Determine the [x, y] coordinate at the center of the cell enclosing the given text.  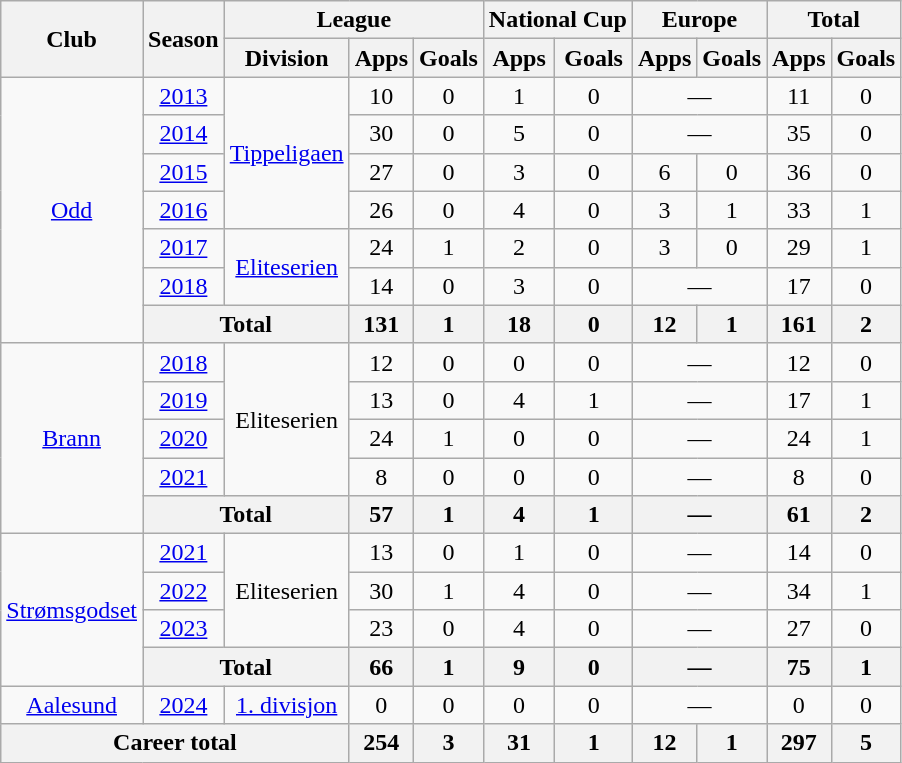
297 [799, 743]
33 [799, 210]
2014 [183, 134]
2022 [183, 591]
2019 [183, 400]
2013 [183, 96]
Career total [175, 743]
Division [286, 58]
254 [381, 743]
2015 [183, 172]
Season [183, 39]
18 [519, 324]
Tippeligaen [286, 153]
11 [799, 96]
36 [799, 172]
31 [519, 743]
2024 [183, 705]
9 [519, 667]
League [354, 20]
61 [799, 515]
23 [381, 629]
161 [799, 324]
66 [381, 667]
National Cup [558, 20]
Europe [699, 20]
6 [664, 172]
Odd [72, 210]
35 [799, 134]
2020 [183, 438]
29 [799, 248]
131 [381, 324]
10 [381, 96]
Strømsgodset [72, 610]
2016 [183, 210]
1. divisjon [286, 705]
Brann [72, 438]
2017 [183, 248]
Aalesund [72, 705]
75 [799, 667]
Club [72, 39]
26 [381, 210]
57 [381, 515]
2023 [183, 629]
34 [799, 591]
